Pinpoint the cell where the given text exists, returning its [X, Y] midpoint coordinate. 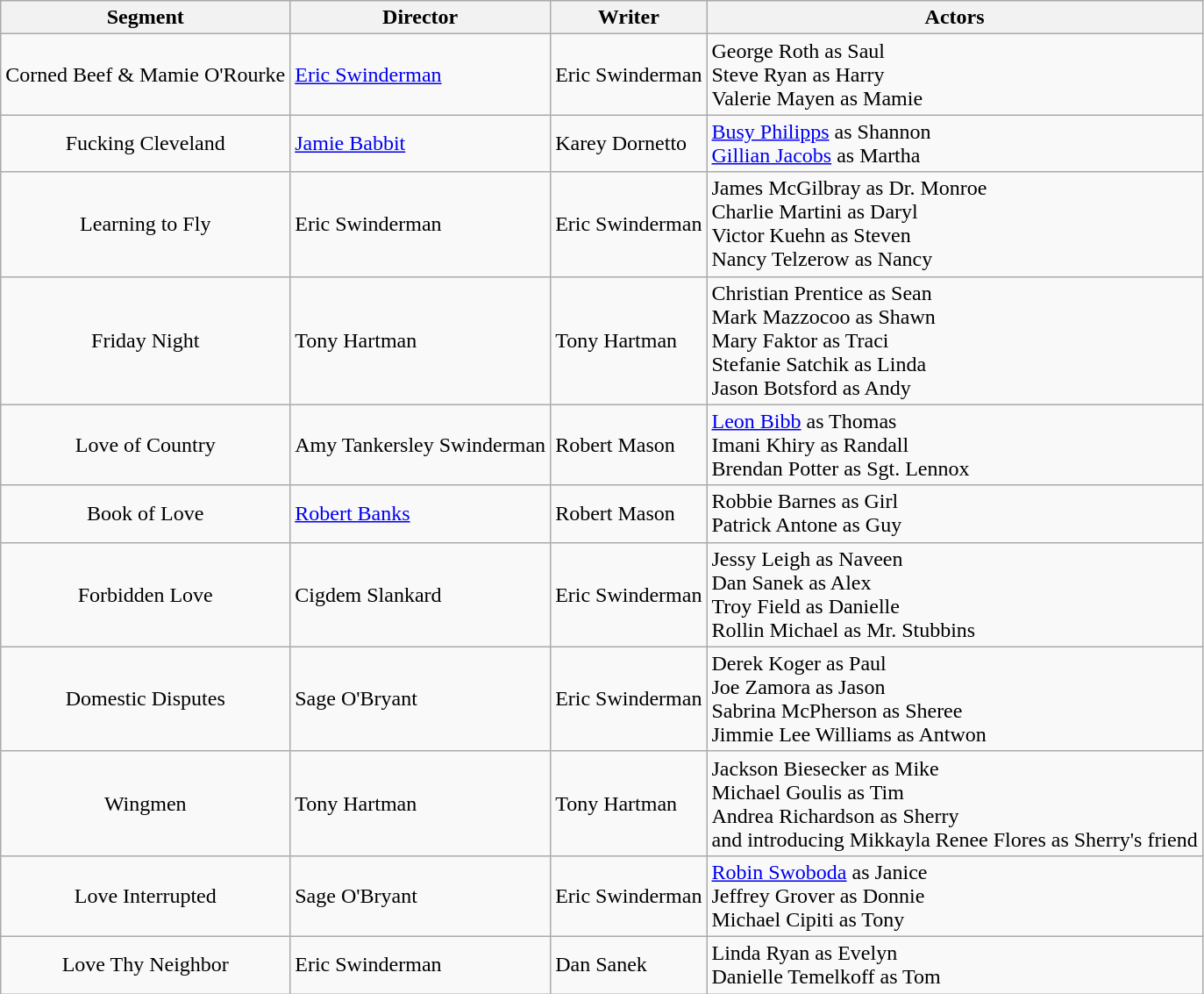
Segment [146, 18]
Amy Tankersley Swinderman [421, 445]
Love of Country [146, 445]
Writer [629, 18]
Fucking Cleveland [146, 144]
Robin Swoboda as JaniceJeffrey Grover as DonnieMichael Cipiti as Tony [954, 896]
Director [421, 18]
Linda Ryan as EvelynDanielle Temelkoff as Tom [954, 965]
Love Interrupted [146, 896]
Friday Night [146, 340]
Learning to Fly [146, 225]
Love Thy Neighbor [146, 965]
Christian Prentice as SeanMark Mazzocoo as ShawnMary Faktor as TraciStefanie Satchik as LindaJason Botsford as Andy [954, 340]
James McGilbray as Dr. MonroeCharlie Martini as DarylVictor Kuehn as StevenNancy Telzerow as Nancy [954, 225]
Cigdem Slankard [421, 595]
Robert Banks [421, 514]
Jackson Biesecker as MikeMichael Goulis as TimAndrea Richardson as Sherryand introducing Mikkayla Renee Flores as Sherry's friend [954, 804]
Corned Beef & Mamie O'Rourke [146, 75]
Dan Sanek [629, 965]
Jamie Babbit [421, 144]
Actors [954, 18]
Forbidden Love [146, 595]
Leon Bibb as ThomasImani Khiry as RandallBrendan Potter as Sgt. Lennox [954, 445]
Derek Koger as PaulJoe Zamora as JasonSabrina McPherson as ShereeJimmie Lee Williams as Antwon [954, 698]
Robbie Barnes as GirlPatrick Antone as Guy [954, 514]
Jessy Leigh as NaveenDan Sanek as AlexTroy Field as DanielleRollin Michael as Mr. Stubbins [954, 595]
Wingmen [146, 804]
Busy Philipps as ShannonGillian Jacobs as Martha [954, 144]
George Roth as SaulSteve Ryan as HarryValerie Mayen as Mamie [954, 75]
Book of Love [146, 514]
Karey Dornetto [629, 144]
Domestic Disputes [146, 698]
